From the cell containing the given text, extract its center point as [x, y] coordinate. 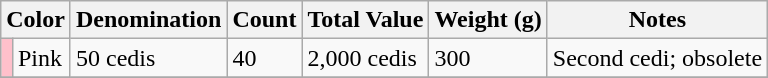
Count [264, 20]
Second cedi; obsolete [657, 58]
Notes [657, 20]
Weight (g) [488, 20]
Color [36, 20]
300 [488, 58]
2,000 cedis [366, 58]
Denomination [148, 20]
Pink [41, 58]
Total Value [366, 20]
40 [264, 58]
50 cedis [148, 58]
